Determine the [x, y] coordinate at the center of the cell enclosing the given text.  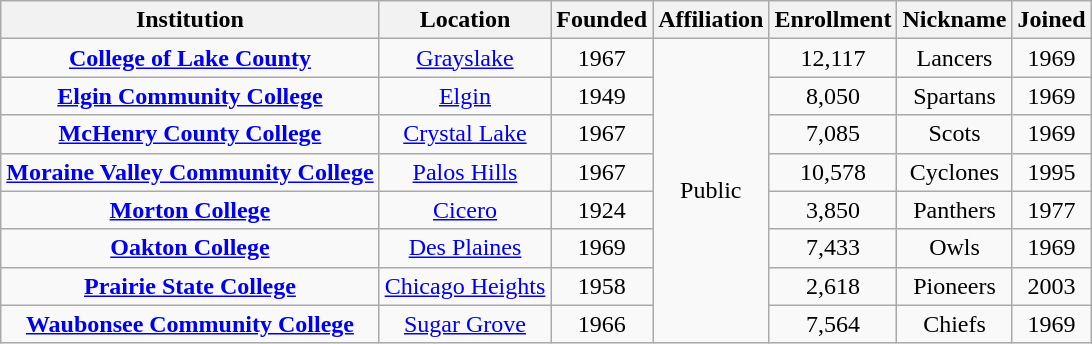
Grayslake [465, 58]
Sugar Grove [465, 324]
1995 [1052, 172]
Institution [190, 20]
Lancers [954, 58]
Public [711, 191]
Moraine Valley Community College [190, 172]
1924 [602, 210]
Panthers [954, 210]
Oakton College [190, 248]
Pioneers [954, 286]
1958 [602, 286]
Morton College [190, 210]
Owls [954, 248]
Enrollment [833, 20]
1949 [602, 96]
Founded [602, 20]
1977 [1052, 210]
Cyclones [954, 172]
8,050 [833, 96]
Palos Hills [465, 172]
10,578 [833, 172]
Location [465, 20]
Prairie State College [190, 286]
Affiliation [711, 20]
Spartans [954, 96]
7,433 [833, 248]
Waubonsee Community College [190, 324]
2,618 [833, 286]
1966 [602, 324]
7,564 [833, 324]
12,117 [833, 58]
2003 [1052, 286]
7,085 [833, 134]
Elgin [465, 96]
Crystal Lake [465, 134]
Elgin Community College [190, 96]
Scots [954, 134]
Cicero [465, 210]
McHenry County College [190, 134]
Des Plaines [465, 248]
Joined [1052, 20]
Chicago Heights [465, 286]
College of Lake County [190, 58]
Nickname [954, 20]
3,850 [833, 210]
Chiefs [954, 324]
